Scan for the cell matching the given text and deliver its (X, Y) coordinate at center. 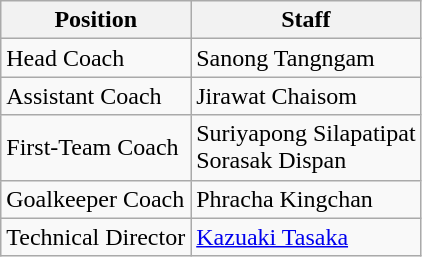
Phracha Kingchan (306, 199)
Goalkeeper Coach (96, 199)
Position (96, 20)
Staff (306, 20)
First-Team Coach (96, 148)
Sanong Tangngam (306, 58)
Head Coach (96, 58)
Assistant Coach (96, 96)
Technical Director (96, 237)
Kazuaki Tasaka (306, 237)
Suriyapong Silapatipat Sorasak Dispan (306, 148)
Jirawat Chaisom (306, 96)
